Identify which cell holds the provided text, then report its (X, Y) central coordinate. 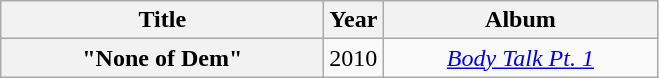
Title (162, 20)
Album (520, 20)
2010 (354, 58)
"None of Dem" (162, 58)
Body Talk Pt. 1 (520, 58)
Year (354, 20)
